Return the [x, y] coordinate for the center point of the cell that contains the specified text.  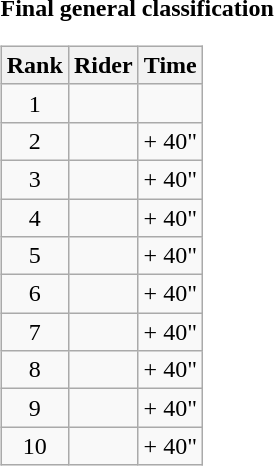
5 [34, 256]
10 [34, 446]
6 [34, 294]
3 [34, 179]
7 [34, 332]
4 [34, 217]
Time [170, 65]
Rank [34, 65]
Rider [103, 65]
2 [34, 141]
9 [34, 408]
1 [34, 103]
8 [34, 370]
